From the cell containing the given text, extract its center point as (X, Y) coordinate. 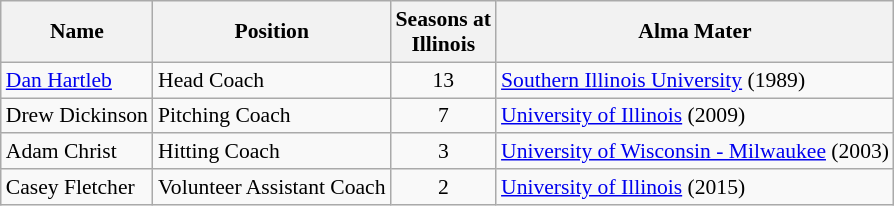
Seasons atIllinois (444, 32)
Head Coach (272, 80)
Volunteer Assistant Coach (272, 187)
University of Illinois (2009) (695, 116)
Adam Christ (77, 152)
7 (444, 116)
University of Illinois (2015) (695, 187)
Drew Dickinson (77, 116)
3 (444, 152)
Dan Hartleb (77, 80)
Hitting Coach (272, 152)
Casey Fletcher (77, 187)
2 (444, 187)
Southern Illinois University (1989) (695, 80)
Alma Mater (695, 32)
13 (444, 80)
Name (77, 32)
Position (272, 32)
Pitching Coach (272, 116)
University of Wisconsin - Milwaukee (2003) (695, 152)
